Extract the (X, Y) coordinate from the center of the cell holding the provided text.  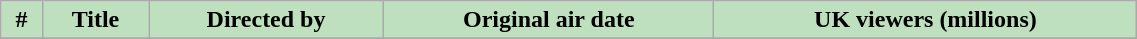
UK viewers (millions) (926, 20)
# (22, 20)
Title (95, 20)
Original air date (549, 20)
Directed by (266, 20)
